Return the [x, y] coordinate for the center point of the cell that contains the specified text.  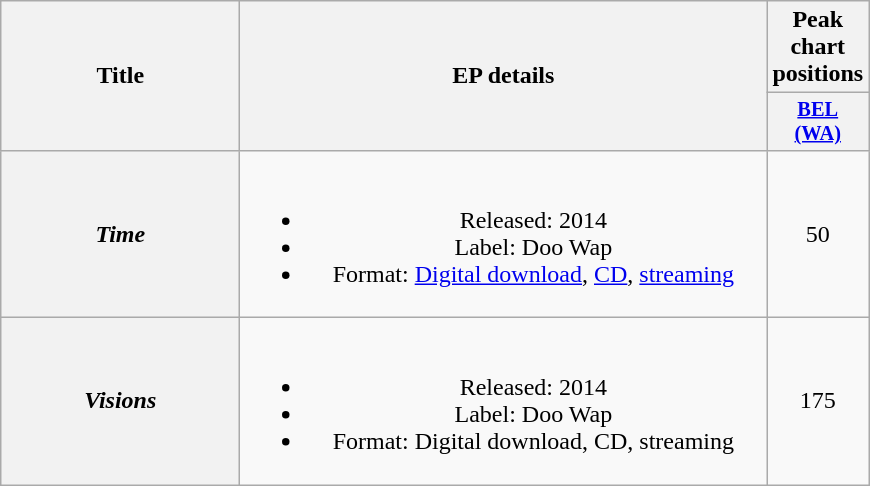
Visions [120, 402]
EP details [504, 76]
Time [120, 234]
BEL(WA) [818, 122]
50 [818, 234]
175 [818, 402]
Peak chart positions [818, 47]
Title [120, 76]
